Locate the cell with the specified text and output its [x, y] center coordinate. 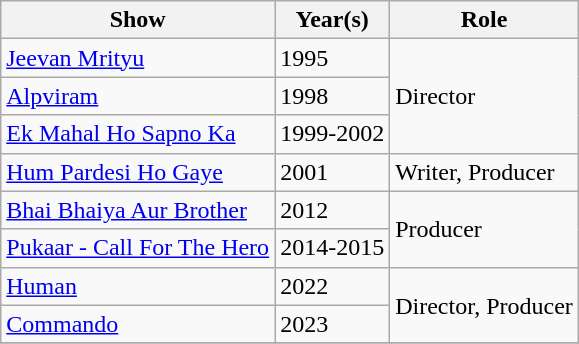
2012 [332, 210]
Show [138, 20]
Human [138, 286]
Director, Producer [484, 305]
Writer, Producer [484, 172]
Hum Pardesi Ho Gaye [138, 172]
Bhai Bhaiya Aur Brother [138, 210]
Director [484, 96]
Role [484, 20]
Jeevan Mrityu [138, 58]
2022 [332, 286]
Ek Mahal Ho Sapno Ka [138, 134]
Alpviram [138, 96]
Pukaar - Call For The Hero [138, 248]
Year(s) [332, 20]
1995 [332, 58]
1999-2002 [332, 134]
Producer [484, 229]
1998 [332, 96]
Commando [138, 324]
2014-2015 [332, 248]
2023 [332, 324]
2001 [332, 172]
